Search for the cell housing the specified text and yield its (X, Y) center coordinate. 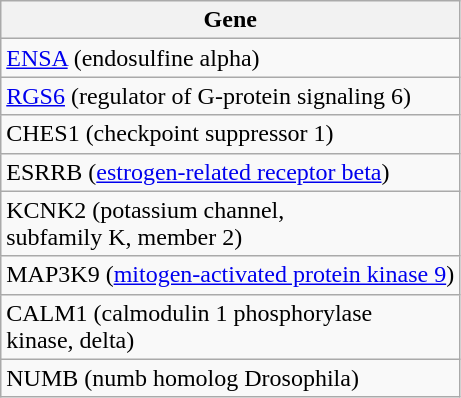
Gene (230, 20)
ESRRB (estrogen-related receptor beta) (230, 172)
NUMB (numb homolog Drosophila) (230, 378)
MAP3K9 (mitogen-activated protein kinase 9) (230, 275)
RGS6 (regulator of G-protein signaling 6) (230, 96)
ENSA (endosulfine alpha) (230, 58)
CHES1 (checkpoint suppressor 1) (230, 134)
KCNK2 (potassium channel,subfamily K, member 2) (230, 224)
CALM1 (calmodulin 1 phosphorylasekinase, delta) (230, 326)
